Pinpoint the cell where the given text exists, returning its (x, y) midpoint coordinate. 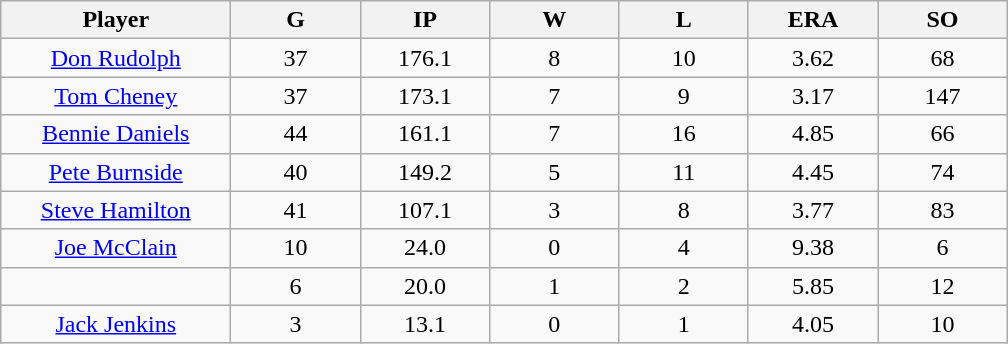
3.62 (812, 58)
176.1 (424, 58)
Joe McClain (116, 248)
83 (942, 210)
SO (942, 20)
149.2 (424, 172)
147 (942, 96)
161.1 (424, 134)
40 (296, 172)
9.38 (812, 248)
9 (684, 96)
41 (296, 210)
66 (942, 134)
173.1 (424, 96)
Tom Cheney (116, 96)
4.45 (812, 172)
IP (424, 20)
4 (684, 248)
Bennie Daniels (116, 134)
Don Rudolph (116, 58)
4.85 (812, 134)
Steve Hamilton (116, 210)
2 (684, 286)
W (554, 20)
44 (296, 134)
13.1 (424, 324)
4.05 (812, 324)
5 (554, 172)
3.17 (812, 96)
Player (116, 20)
G (296, 20)
16 (684, 134)
L (684, 20)
68 (942, 58)
5.85 (812, 286)
107.1 (424, 210)
3.77 (812, 210)
74 (942, 172)
Pete Burnside (116, 172)
20.0 (424, 286)
12 (942, 286)
11 (684, 172)
Jack Jenkins (116, 324)
24.0 (424, 248)
ERA (812, 20)
